Capture the cell that displays the provided text and extract its [X, Y] central coordinate. 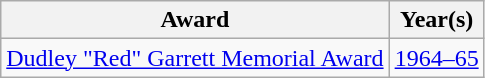
Year(s) [436, 20]
Award [195, 20]
1964–65 [436, 58]
Dudley "Red" Garrett Memorial Award [195, 58]
